Provide the [X, Y] coordinate of the cell's center where the given text is located.  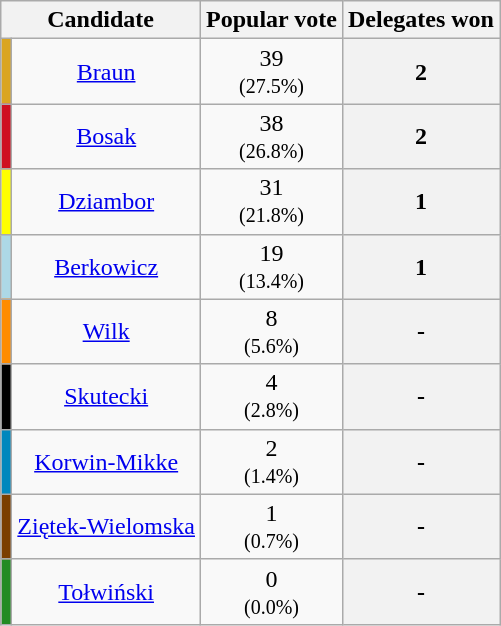
31(21.8%) [272, 202]
4(2.8%) [272, 396]
39(27.5%) [272, 72]
19(13.4%) [272, 266]
0(0.0%) [272, 592]
Braun [106, 72]
Berkowicz [106, 266]
38(26.8%) [272, 136]
2(1.4%) [272, 462]
Skutecki [106, 396]
8(5.6%) [272, 332]
Tołwiński [106, 592]
Bosak [106, 136]
Delegates won [420, 20]
Ziętek-Wielomska [106, 526]
Korwin-Mikke [106, 462]
Wilk [106, 332]
1(0.7%) [272, 526]
Dziambor [106, 202]
Popular vote [272, 20]
Candidate [101, 20]
